Find where the given text appears and provide that cell's center as [x, y] coordinate. 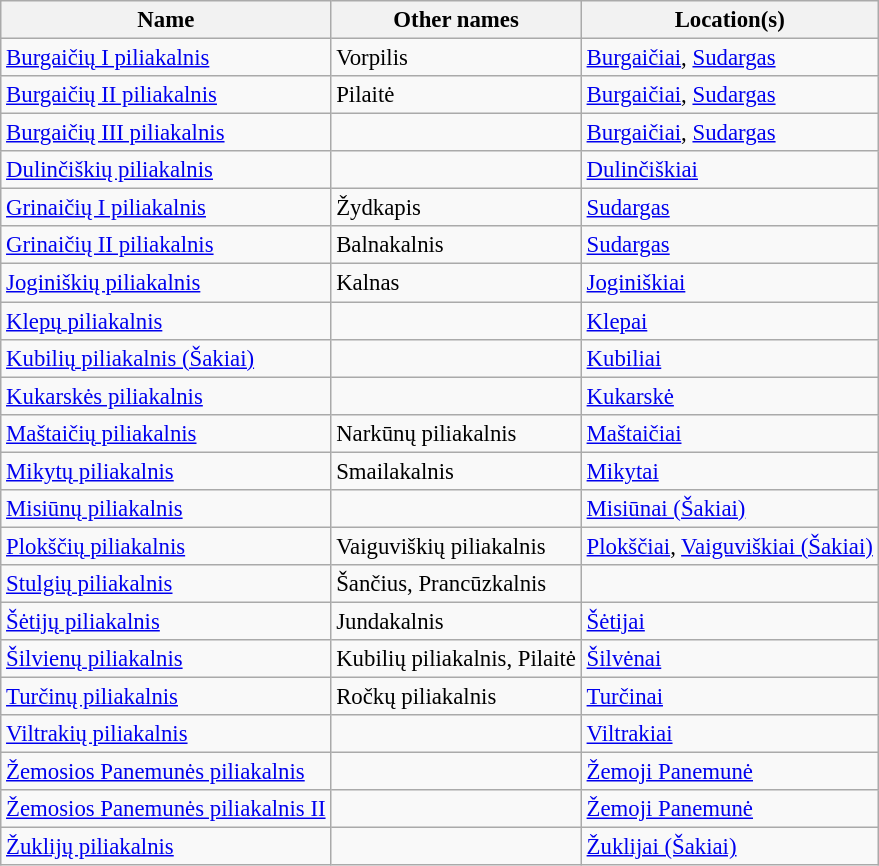
Mikytai [730, 471]
Name [166, 20]
Burgaičių I piliakalnis [166, 58]
Stulgių piliakalnis [166, 584]
Kukarskės piliakalnis [166, 396]
Žemosios Panemunės piliakalnis [166, 772]
Klepų piliakalnis [166, 321]
Viltrakiai [730, 734]
Smailakalnis [456, 471]
Other names [456, 20]
Kubiliai [730, 358]
Šilvėnai [730, 659]
Location(s) [730, 20]
Misiūnų piliakalnis [166, 509]
Viltrakių piliakalnis [166, 734]
Narkūnų piliakalnis [456, 433]
Joginiškių piliakalnis [166, 283]
Turčinai [730, 697]
Ročkų piliakalnis [456, 697]
Šančius, Prancūzkalnis [456, 584]
Plokščių piliakalnis [166, 546]
Maštaičiai [730, 433]
Joginiškiai [730, 283]
Kubilių piliakalnis, Pilaitė [456, 659]
Jundakalnis [456, 621]
Balnakalnis [456, 245]
Misiūnai (Šakiai) [730, 509]
Dulinčiškių piliakalnis [166, 170]
Mikytų piliakalnis [166, 471]
Kalnas [456, 283]
Šilvienų piliakalnis [166, 659]
Žydkapis [456, 208]
Žuklijų piliakalnis [166, 847]
Grinaičių II piliakalnis [166, 245]
Grinaičių I piliakalnis [166, 208]
Klepai [730, 321]
Šėtijai [730, 621]
Vorpilis [456, 58]
Burgaičių II piliakalnis [166, 95]
Žemosios Panemunės piliakalnis II [166, 809]
Pilaitė [456, 95]
Kubilių piliakalnis (Šakiai) [166, 358]
Žuklijai (Šakiai) [730, 847]
Vaiguviškių piliakalnis [456, 546]
Plokščiai, Vaiguviškiai (Šakiai) [730, 546]
Maštaičių piliakalnis [166, 433]
Burgaičių III piliakalnis [166, 133]
Dulinčiškiai [730, 170]
Turčinų piliakalnis [166, 697]
Šėtijų piliakalnis [166, 621]
Kukarskė [730, 396]
